For the text-containing cell, return its midpoint in (X, Y) coordinate format. 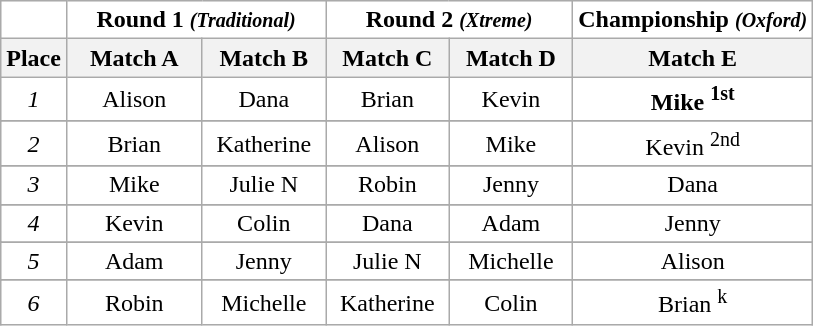
4 (34, 223)
Match B (264, 58)
Brian k (693, 302)
Kevin 2nd (693, 144)
Mike 1st (693, 100)
Match C (388, 58)
Match A (134, 58)
3 (34, 185)
6 (34, 302)
1 (34, 100)
2 (34, 144)
Round 2 (Xtreme) (450, 20)
Match E (693, 58)
Championship (Oxford) (693, 20)
5 (34, 261)
Match D (511, 58)
Place (34, 58)
Round 1 (Traditional) (196, 20)
